Search for the cell housing the specified text and yield its (X, Y) center coordinate. 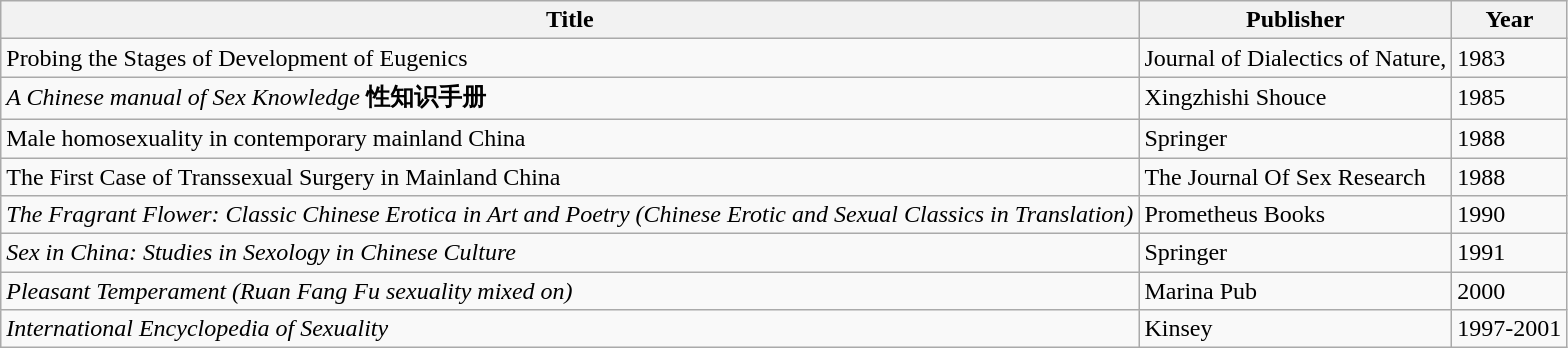
1997-2001 (1510, 329)
Probing the Stages of Development of Eugenics (570, 58)
Prometheus Books (1296, 215)
Year (1510, 20)
Marina Pub (1296, 291)
Male homosexuality in contemporary mainland China (570, 138)
The First Case of Transsexual Surgery in Mainland China (570, 177)
2000 (1510, 291)
Kinsey (1296, 329)
Pleasant Temperament (Ruan Fang Fu sexuality mixed on) (570, 291)
1990 (1510, 215)
Sex in China: Studies in Sexology in Chinese Culture (570, 253)
The Journal Of Sex Research (1296, 177)
1991 (1510, 253)
A Chinese manual of Sex Knowledge 性知识手册 (570, 98)
Title (570, 20)
The Fragrant Flower: Classic Chinese Erotica in Art and Poetry (Chinese Erotic and Sexual Classics in Translation) (570, 215)
Publisher (1296, 20)
1983 (1510, 58)
Xingzhishi Shouce (1296, 98)
1985 (1510, 98)
International Encyclopedia of Sexuality (570, 329)
Journal of Dialectics of Nature, (1296, 58)
